Output the [X, Y] coordinate of the center of the cell containing the given text.  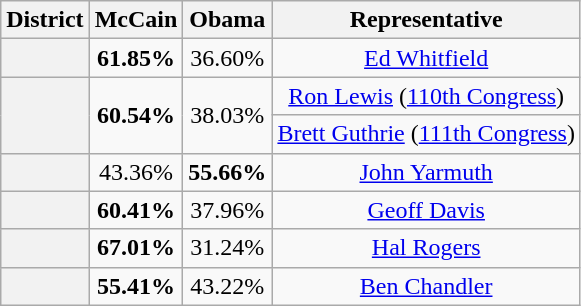
Ed Whitfield [426, 58]
Brett Guthrie (111th Congress) [426, 134]
55.66% [228, 172]
43.22% [228, 286]
John Yarmuth [426, 172]
31.24% [228, 248]
37.96% [228, 210]
60.41% [136, 210]
Representative [426, 20]
61.85% [136, 58]
67.01% [136, 248]
Ben Chandler [426, 286]
Hal Rogers [426, 248]
Geoff Davis [426, 210]
60.54% [136, 115]
Ron Lewis (110th Congress) [426, 96]
55.41% [136, 286]
43.36% [136, 172]
Obama [228, 20]
McCain [136, 20]
38.03% [228, 115]
36.60% [228, 58]
District [45, 20]
